Provide the (x, y) coordinate of the cell's center where the given text is located.  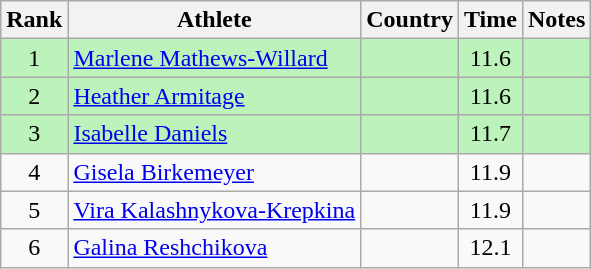
Time (490, 20)
Isabelle Daniels (214, 134)
Athlete (214, 20)
Country (410, 20)
Galina Reshchikova (214, 248)
Rank (34, 20)
5 (34, 210)
Gisela Birkemeyer (214, 172)
12.1 (490, 248)
4 (34, 172)
Vira Kalashnykova-Krepkina (214, 210)
1 (34, 58)
Heather Armitage (214, 96)
Notes (556, 20)
3 (34, 134)
6 (34, 248)
Marlene Mathews-Willard (214, 58)
11.7 (490, 134)
2 (34, 96)
